For the text-containing cell, return its midpoint in [X, Y] coordinate format. 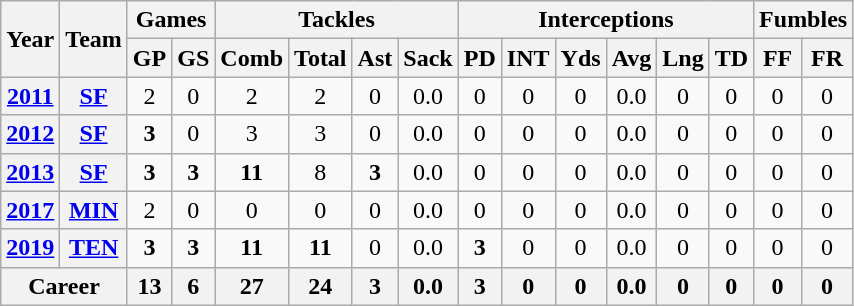
Tackles [336, 20]
Team [94, 39]
FR [828, 58]
Ast [375, 58]
2017 [30, 210]
2013 [30, 172]
27 [252, 286]
Fumbles [804, 20]
2011 [30, 96]
Comb [252, 58]
GS [194, 58]
Games [170, 20]
INT [528, 58]
Year [30, 39]
8 [321, 172]
MIN [94, 210]
Yds [580, 58]
2019 [30, 248]
TEN [94, 248]
2012 [30, 134]
TD [731, 58]
Avg [632, 58]
6 [194, 286]
24 [321, 286]
FF [778, 58]
Sack [428, 58]
Interceptions [606, 20]
Lng [683, 58]
GP [149, 58]
Total [321, 58]
13 [149, 286]
Career [64, 286]
PD [480, 58]
